Extract the (x, y) coordinate from the center of the cell holding the provided text.  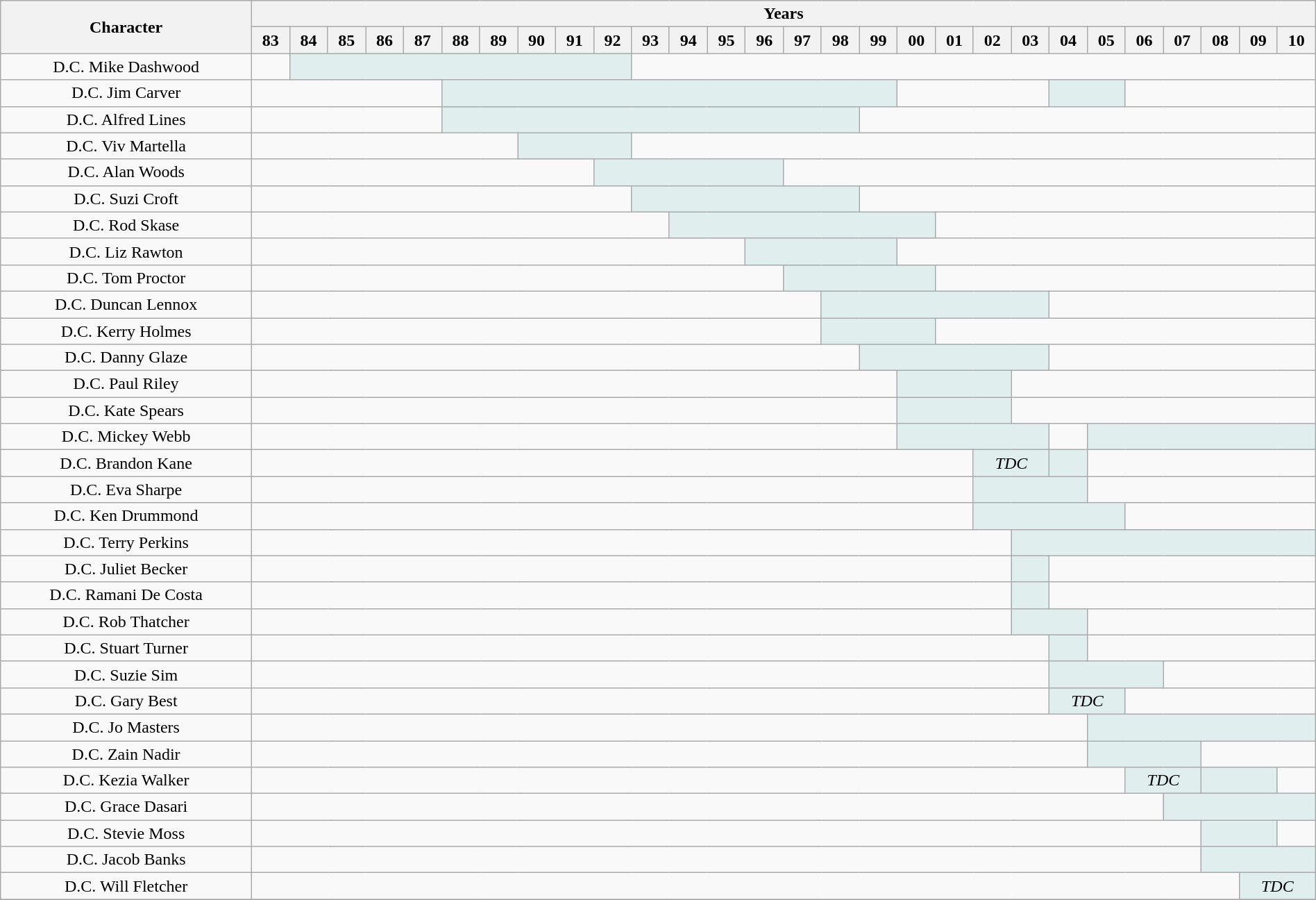
04 (1069, 40)
D.C. Kate Spears (126, 410)
D.C. Rob Thatcher (126, 622)
02 (993, 40)
91 (575, 40)
85 (347, 40)
D.C. Alfred Lines (126, 119)
D.C. Suzie Sim (126, 674)
89 (498, 40)
D.C. Grace Dasari (126, 807)
D.C. Duncan Lennox (126, 304)
D.C. Kerry Holmes (126, 331)
D.C. Stevie Moss (126, 833)
06 (1144, 40)
D.C. Kezia Walker (126, 781)
D.C. Jo Masters (126, 727)
97 (802, 40)
D.C. Gary Best (126, 701)
D.C. Eva Sharpe (126, 490)
D.C. Ramani De Costa (126, 595)
D.C. Tom Proctor (126, 278)
98 (840, 40)
95 (726, 40)
D.C. Alan Woods (126, 172)
D.C. Brandon Kane (126, 463)
86 (385, 40)
D.C. Danny Glaze (126, 358)
D.C. Rod Skase (126, 225)
D.C. Suzi Croft (126, 199)
D.C. Stuart Turner (126, 648)
D.C. Will Fletcher (126, 886)
92 (612, 40)
09 (1258, 40)
D.C. Mike Dashwood (126, 67)
D.C. Zain Nadir (126, 753)
D.C. Jacob Banks (126, 860)
08 (1220, 40)
D.C. Paul Riley (126, 384)
10 (1297, 40)
Years (783, 14)
00 (916, 40)
05 (1106, 40)
D.C. Juliet Becker (126, 569)
93 (651, 40)
D.C. Terry Perkins (126, 542)
87 (422, 40)
99 (879, 40)
96 (765, 40)
07 (1183, 40)
D.C. Viv Martella (126, 146)
D.C. Mickey Webb (126, 437)
88 (461, 40)
01 (955, 40)
D.C. Jim Carver (126, 93)
84 (308, 40)
D.C. Liz Rawton (126, 251)
03 (1030, 40)
Character (126, 27)
94 (689, 40)
90 (537, 40)
D.C. Ken Drummond (126, 516)
83 (271, 40)
